Detect which cell encompasses the target text, then output its (X, Y) center coordinate. 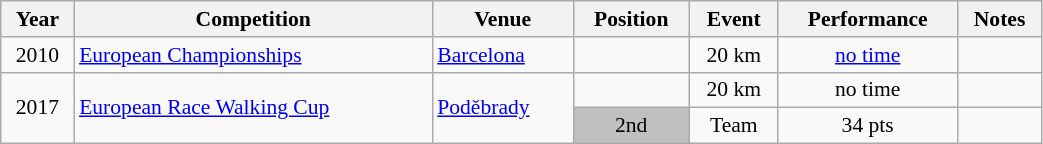
European Championships (253, 55)
Team (734, 126)
European Race Walking Cup (253, 108)
34 pts (868, 126)
Event (734, 19)
2010 (38, 55)
2017 (38, 108)
Barcelona (502, 55)
Venue (502, 19)
Poděbrady (502, 108)
Performance (868, 19)
Competition (253, 19)
Notes (1000, 19)
Year (38, 19)
2nd (631, 126)
Position (631, 19)
